Return the (x, y) coordinate for the center point of the cell that contains the specified text.  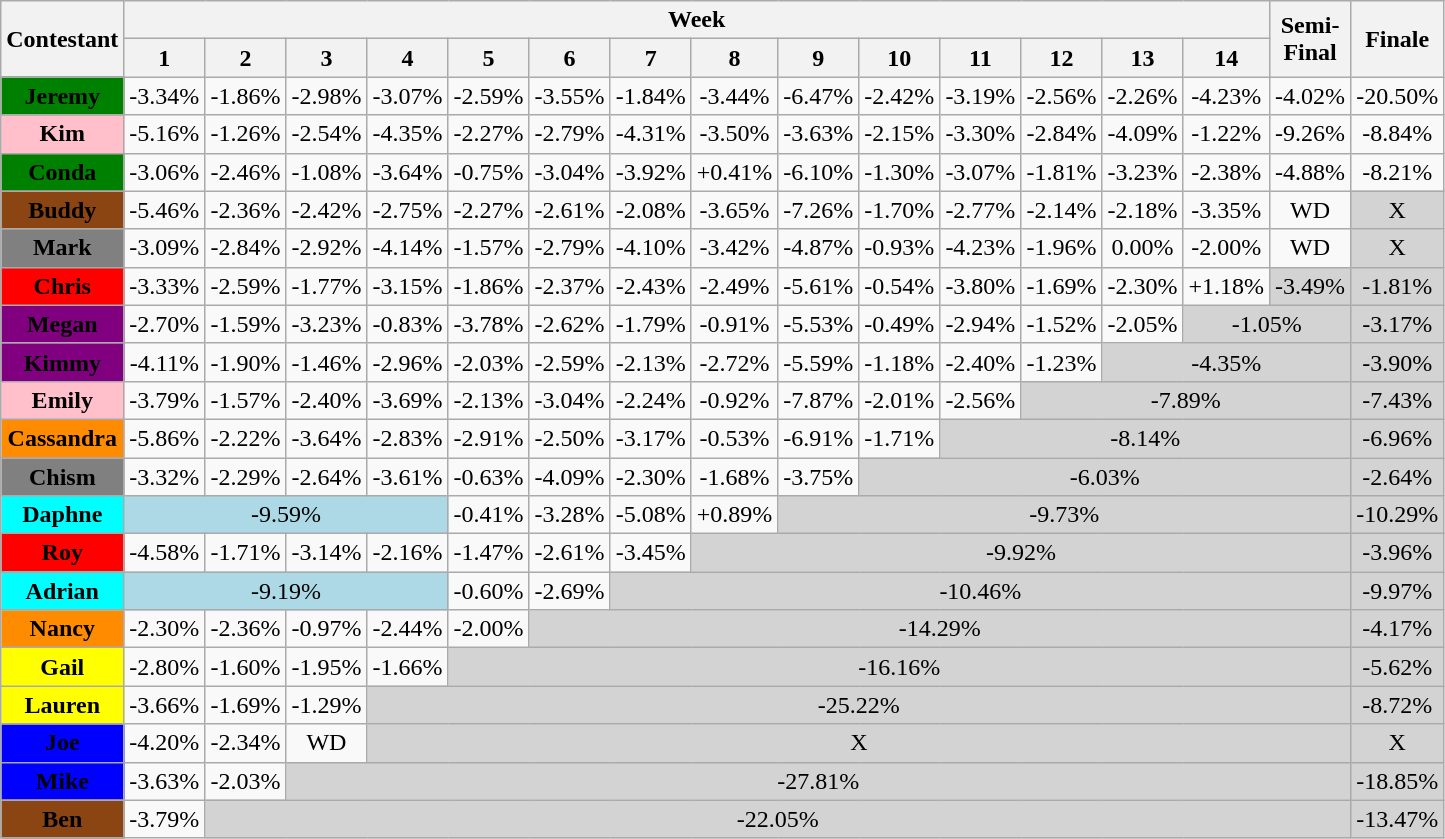
-0.97% (326, 629)
0.00% (1142, 248)
Adrian (62, 591)
Finale (1398, 39)
-2.77% (980, 210)
-1.23% (1062, 362)
-1.60% (246, 667)
-3.33% (164, 286)
-7.89% (1186, 400)
-3.19% (980, 96)
-3.14% (326, 553)
12 (1062, 58)
-2.34% (246, 743)
Buddy (62, 210)
-2.69% (570, 591)
Conda (62, 172)
-2.62% (570, 324)
-3.30% (980, 134)
-1.96% (1062, 248)
-4.11% (164, 362)
-9.97% (1398, 591)
-2.75% (408, 210)
-2.80% (164, 667)
-0.53% (734, 438)
-3.90% (1398, 362)
-3.34% (164, 96)
-3.75% (818, 477)
-2.43% (650, 286)
-3.78% (488, 324)
-9.26% (1310, 134)
+1.18% (1226, 286)
-3.69% (408, 400)
10 (900, 58)
-3.09% (164, 248)
-7.26% (818, 210)
Megan (62, 324)
-1.46% (326, 362)
-1.22% (1226, 134)
-0.54% (900, 286)
-3.49% (1310, 286)
-1.30% (900, 172)
Semi-Final (1310, 39)
-3.66% (164, 705)
-25.22% (859, 705)
Chism (62, 477)
Lauren (62, 705)
-3.96% (1398, 553)
-2.08% (650, 210)
-2.83% (408, 438)
-3.61% (408, 477)
-4.17% (1398, 629)
-8.21% (1398, 172)
-1.26% (246, 134)
-6.47% (818, 96)
-2.18% (1142, 210)
-4.02% (1310, 96)
-5.08% (650, 515)
-10.46% (980, 591)
-2.50% (570, 438)
4 (408, 58)
Joe (62, 743)
-0.91% (734, 324)
Kim (62, 134)
-5.86% (164, 438)
-1.08% (326, 172)
Roy (62, 553)
-7.43% (1398, 400)
-8.72% (1398, 705)
5 (488, 58)
-13.47% (1398, 819)
-4.88% (1310, 172)
-8.84% (1398, 134)
-2.44% (408, 629)
-2.26% (1142, 96)
-1.18% (900, 362)
-18.85% (1398, 781)
-9.73% (1064, 515)
-3.80% (980, 286)
-10.29% (1398, 515)
-2.14% (1062, 210)
-1.79% (650, 324)
-2.16% (408, 553)
-3.92% (650, 172)
-2.15% (900, 134)
-2.94% (980, 324)
-5.61% (818, 286)
-0.63% (488, 477)
7 (650, 58)
9 (818, 58)
-1.90% (246, 362)
-0.60% (488, 591)
-1.29% (326, 705)
-1.70% (900, 210)
-9.59% (286, 515)
-5.62% (1398, 667)
Cassandra (62, 438)
2 (246, 58)
-3.55% (570, 96)
-2.96% (408, 362)
Nancy (62, 629)
-3.50% (734, 134)
Chris (62, 286)
Jeremy (62, 96)
-5.59% (818, 362)
3 (326, 58)
-3.65% (734, 210)
-1.47% (488, 553)
-5.16% (164, 134)
Contestant (62, 39)
-7.87% (818, 400)
-2.22% (246, 438)
14 (1226, 58)
-6.91% (818, 438)
-1.05% (1267, 324)
-0.75% (488, 172)
-0.92% (734, 400)
-2.72% (734, 362)
-2.91% (488, 438)
-1.59% (246, 324)
Week (697, 20)
-4.87% (818, 248)
-20.50% (1398, 96)
Emily (62, 400)
Ben (62, 819)
-3.44% (734, 96)
-4.58% (164, 553)
-2.05% (1142, 324)
1 (164, 58)
-3.32% (164, 477)
-2.29% (246, 477)
-4.20% (164, 743)
-2.38% (1226, 172)
-1.95% (326, 667)
-3.15% (408, 286)
-1.66% (408, 667)
Mark (62, 248)
+0.89% (734, 515)
-3.35% (1226, 210)
-1.77% (326, 286)
-16.16% (900, 667)
-8.14% (1146, 438)
6 (570, 58)
-1.52% (1062, 324)
-5.46% (164, 210)
Gail (62, 667)
-3.45% (650, 553)
-2.49% (734, 286)
11 (980, 58)
Kimmy (62, 362)
-4.14% (408, 248)
-2.92% (326, 248)
-9.19% (286, 591)
-6.10% (818, 172)
-4.31% (650, 134)
-2.24% (650, 400)
-4.10% (650, 248)
-0.83% (408, 324)
-2.98% (326, 96)
-3.42% (734, 248)
-6.03% (1105, 477)
-22.05% (778, 819)
-9.92% (1020, 553)
-6.96% (1398, 438)
-0.93% (900, 248)
-2.54% (326, 134)
Mike (62, 781)
-14.29% (940, 629)
-2.46% (246, 172)
+0.41% (734, 172)
-2.37% (570, 286)
-27.81% (818, 781)
-2.01% (900, 400)
-3.28% (570, 515)
-1.84% (650, 96)
-2.70% (164, 324)
-3.06% (164, 172)
-0.49% (900, 324)
Daphne (62, 515)
-0.41% (488, 515)
-5.53% (818, 324)
8 (734, 58)
13 (1142, 58)
-1.68% (734, 477)
